Locate the cell with the specified text and output its [x, y] center coordinate. 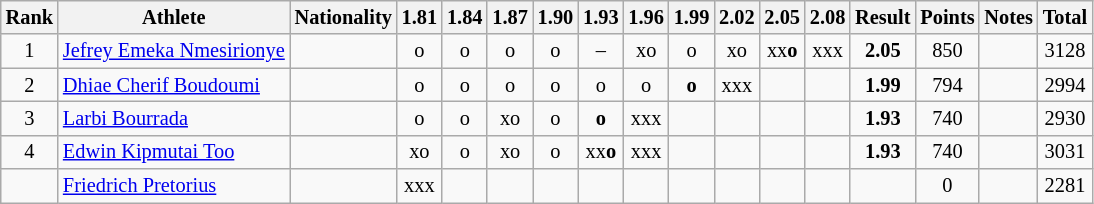
Jefrey Emeka Nmesirionye [174, 51]
2.08 [828, 17]
1 [30, 51]
2.02 [736, 17]
1.96 [646, 17]
Total [1065, 17]
4 [30, 152]
1.90 [556, 17]
3031 [1065, 152]
0 [947, 186]
1.81 [420, 17]
Notes [1008, 17]
Friedrich Pretorius [174, 186]
Dhiae Cherif Boudoumi [174, 85]
– [600, 51]
1.84 [464, 17]
Athlete [174, 17]
2930 [1065, 118]
3 [30, 118]
3128 [1065, 51]
Edwin Kipmutai Too [174, 152]
Points [947, 17]
2994 [1065, 85]
794 [947, 85]
Result [882, 17]
2281 [1065, 186]
Rank [30, 17]
1.87 [510, 17]
Nationality [344, 17]
850 [947, 51]
2 [30, 85]
Larbi Bourrada [174, 118]
